Locate the cell with the specified text and output its (x, y) center coordinate. 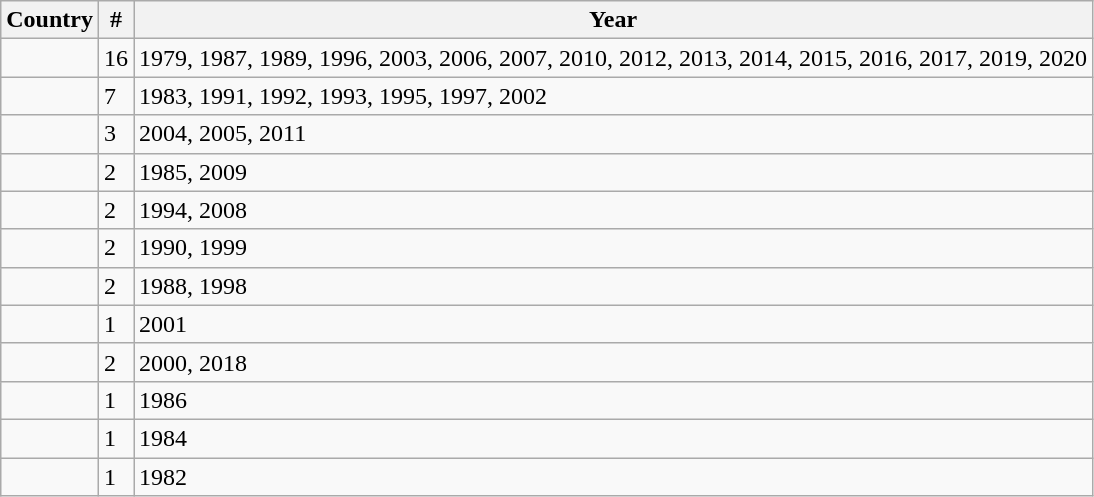
1983, 1991, 1992, 1993, 1995, 1997, 2002 (614, 96)
2001 (614, 324)
1984 (614, 438)
1986 (614, 400)
7 (116, 96)
1990, 1999 (614, 248)
3 (116, 134)
1988, 1998 (614, 286)
1985, 2009 (614, 172)
1994, 2008 (614, 210)
Year (614, 20)
1979, 1987, 1989, 1996, 2003, 2006, 2007, 2010, 2012, 2013, 2014, 2015, 2016, 2017, 2019, 2020 (614, 58)
Country (50, 20)
# (116, 20)
2000, 2018 (614, 362)
16 (116, 58)
2004, 2005, 2011 (614, 134)
1982 (614, 477)
